For the text-containing cell, return its midpoint in [x, y] coordinate format. 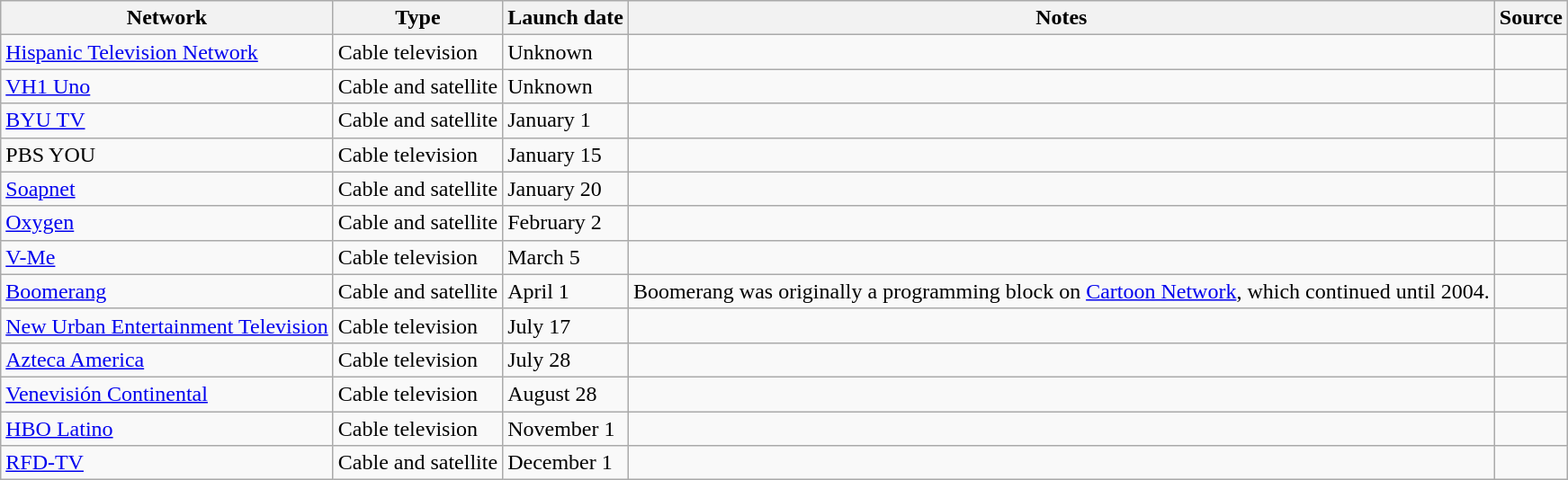
April 1 [566, 291]
Boomerang [167, 291]
Azteca America [167, 360]
Launch date [566, 18]
PBS YOU [167, 155]
Source [1531, 18]
February 2 [566, 223]
BYU TV [167, 120]
Type [417, 18]
January 1 [566, 120]
HBO Latino [167, 429]
Soapnet [167, 189]
July 28 [566, 360]
Venevisión Continental [167, 394]
RFD-TV [167, 463]
August 28 [566, 394]
December 1 [566, 463]
January 20 [566, 189]
V-Me [167, 257]
VH1 Uno [167, 86]
Hispanic Television Network [167, 52]
November 1 [566, 429]
July 17 [566, 325]
Notes [1062, 18]
Boomerang was originally a programming block on Cartoon Network, which continued until 2004. [1062, 291]
January 15 [566, 155]
Network [167, 18]
March 5 [566, 257]
Oxygen [167, 223]
New Urban Entertainment Television [167, 325]
